Scan for the cell matching the given text and deliver its (x, y) coordinate at center. 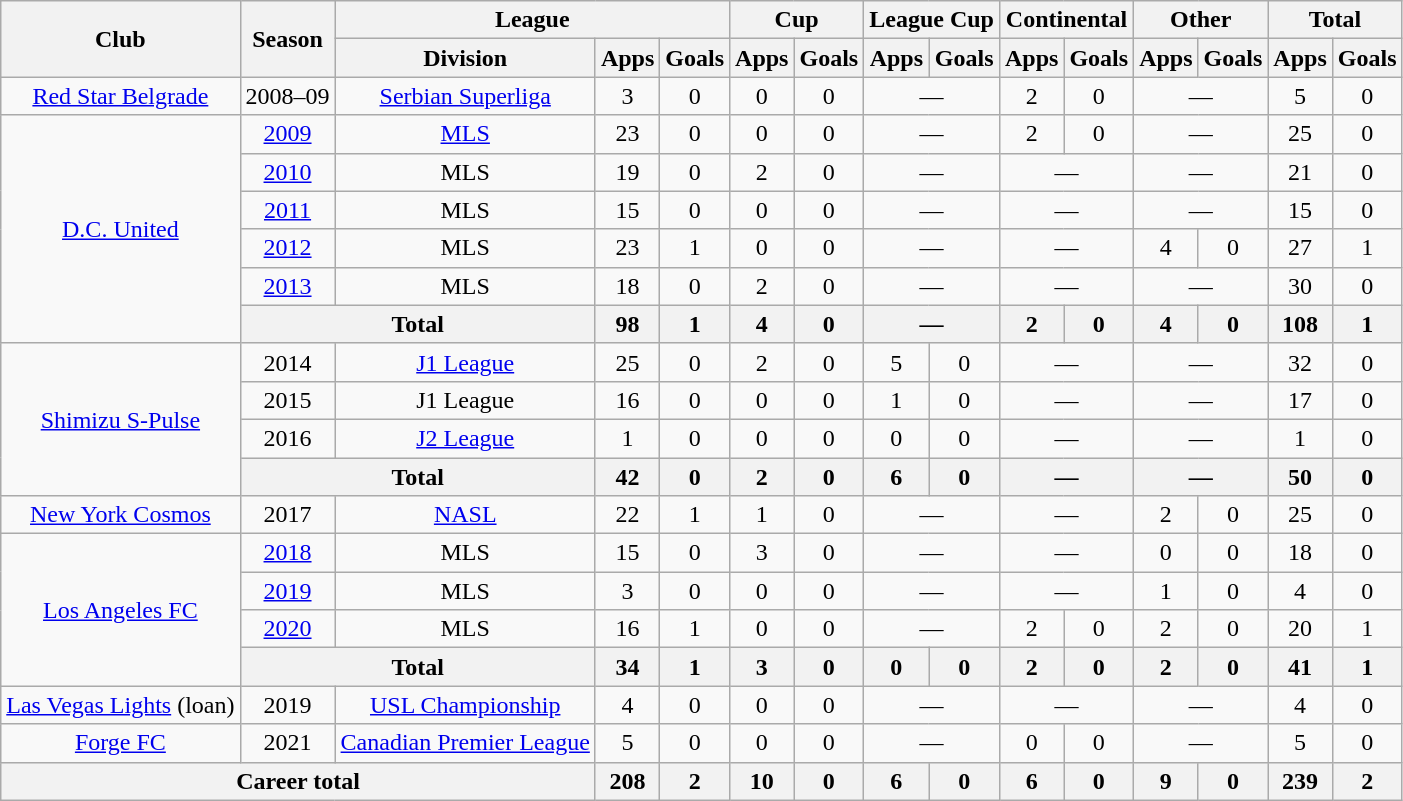
2011 (288, 210)
Forge FC (120, 743)
Continental (1066, 20)
34 (627, 667)
50 (1300, 477)
41 (1300, 667)
27 (1300, 248)
108 (1300, 324)
32 (1300, 362)
10 (762, 781)
2008–09 (288, 96)
2010 (288, 172)
Canadian Premier League (465, 743)
2016 (288, 438)
20 (1300, 629)
2017 (288, 515)
9 (1166, 781)
J2 League (465, 438)
Club (120, 39)
League (532, 20)
2015 (288, 400)
2020 (288, 629)
Division (465, 58)
Las Vegas Lights (loan) (120, 705)
New York Cosmos (120, 515)
USL Championship (465, 705)
239 (1300, 781)
Cup (797, 20)
19 (627, 172)
42 (627, 477)
17 (1300, 400)
2012 (288, 248)
NASL (465, 515)
2009 (288, 134)
Los Angeles FC (120, 610)
2014 (288, 362)
22 (627, 515)
2021 (288, 743)
D.C. United (120, 229)
2013 (288, 286)
Red Star Belgrade (120, 96)
30 (1300, 286)
Other (1201, 20)
21 (1300, 172)
Shimizu S-Pulse (120, 419)
Serbian Superliga (465, 96)
Season (288, 39)
98 (627, 324)
208 (627, 781)
Career total (298, 781)
League Cup (932, 20)
2018 (288, 553)
